Identify which cell holds the provided text, then report its (x, y) central coordinate. 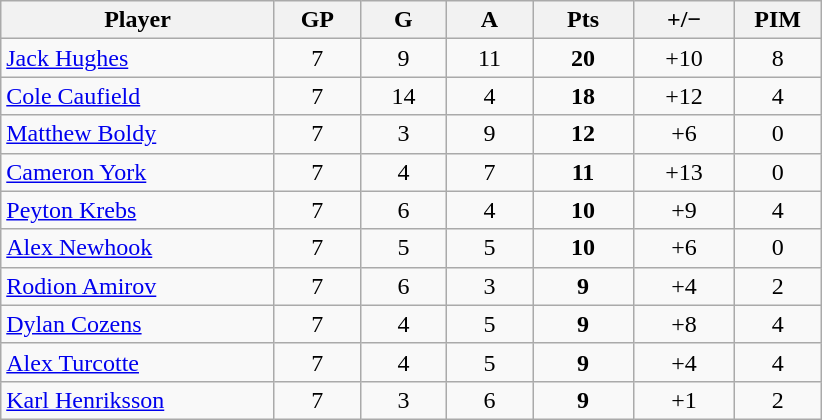
+1 (684, 400)
+8 (684, 324)
Peyton Krebs (138, 210)
Jack Hughes (138, 58)
PIM (778, 20)
12 (582, 134)
8 (778, 58)
Player (138, 20)
G (403, 20)
Alex Newhook (138, 248)
Alex Turcotte (138, 362)
A (489, 20)
Pts (582, 20)
18 (582, 96)
14 (403, 96)
+/− (684, 20)
Cameron York (138, 172)
Matthew Boldy (138, 134)
+9 (684, 210)
+10 (684, 58)
20 (582, 58)
+13 (684, 172)
+12 (684, 96)
GP (317, 20)
Rodion Amirov (138, 286)
Dylan Cozens (138, 324)
Karl Henriksson (138, 400)
Cole Caufield (138, 96)
